Extract the (x, y) coordinate from the center of the cell holding the provided text.  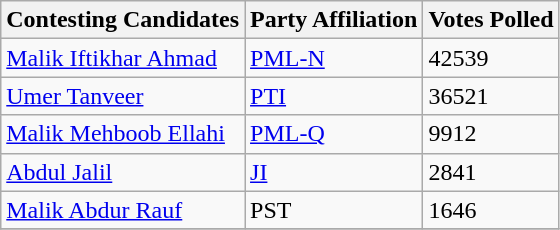
Umer Tanveer (123, 96)
9912 (491, 134)
PML-N (334, 58)
Malik Abdur Rauf (123, 210)
2841 (491, 172)
Malik Iftikhar Ahmad (123, 58)
PTI (334, 96)
JI (334, 172)
PML-Q (334, 134)
1646 (491, 210)
Party Affiliation (334, 20)
PST (334, 210)
42539 (491, 58)
Votes Polled (491, 20)
Malik Mehboob Ellahi (123, 134)
36521 (491, 96)
Abdul Jalil (123, 172)
Contesting Candidates (123, 20)
